Find where the given text appears and provide that cell's center as (X, Y) coordinate. 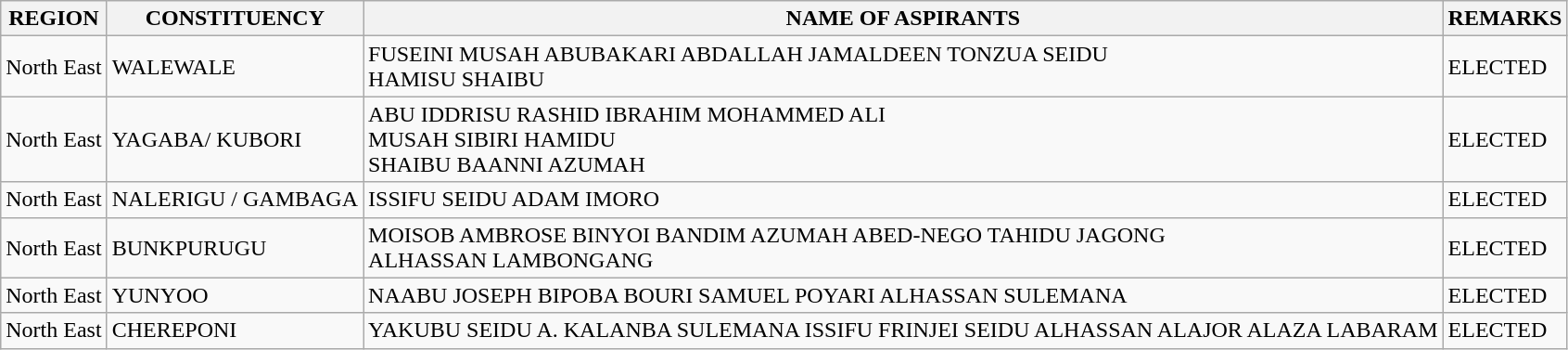
ABU IDDRISU RASHID IBRAHIM MOHAMMED ALIMUSAH SIBIRI HAMIDUSHAIBU BAANNI AZUMAH (903, 139)
REGION (54, 19)
NAME OF ASPIRANTS (903, 19)
YAKUBU SEIDU A. KALANBA SULEMANA ISSIFU FRINJEI SEIDU ALHASSAN ALAJOR ALAZA LABARAM (903, 331)
CONSTITUENCY (235, 19)
WALEWALE (235, 67)
CHEREPONI (235, 331)
YUNYOO (235, 295)
NALERIGU / GAMBAGA (235, 200)
MOISOB AMBROSE BINYOI BANDIM AZUMAH ABED-NEGO TAHIDU JAGONGALHASSAN LAMBONGANG (903, 247)
NAABU JOSEPH BIPOBA BOURI SAMUEL POYARI ALHASSAN SULEMANA (903, 295)
REMARKS (1505, 19)
BUNKPURUGU (235, 247)
YAGABA/ KUBORI (235, 139)
FUSEINI MUSAH ABUBAKARI ABDALLAH JAMALDEEN TONZUA SEIDUHAMISU SHAIBU (903, 67)
ISSIFU SEIDU ADAM IMORO (903, 200)
